Capture the cell that displays the provided text and extract its (x, y) central coordinate. 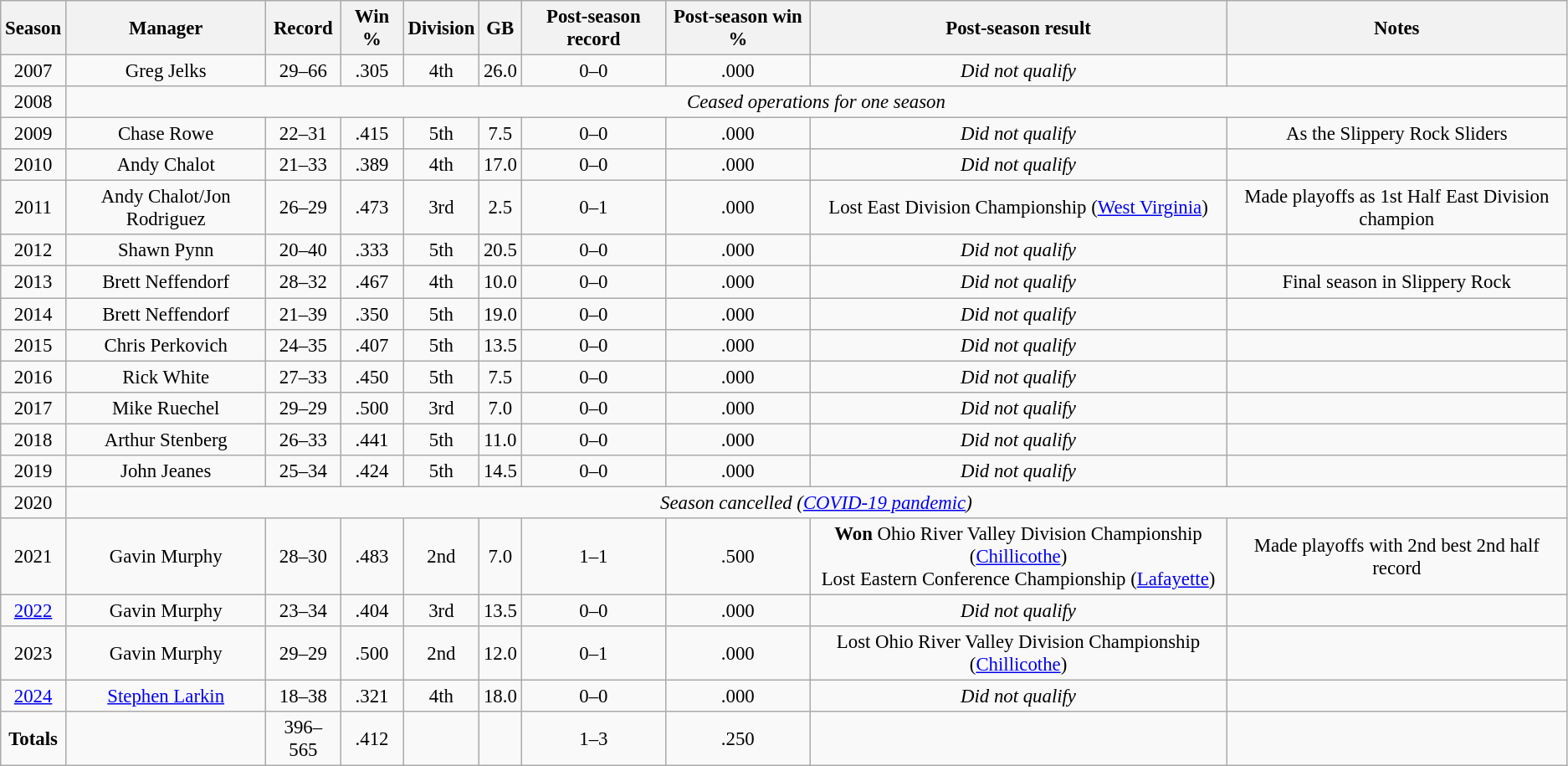
2011 (33, 208)
.450 (372, 377)
.467 (372, 282)
26–29 (303, 208)
Greg Jelks (166, 71)
2019 (33, 471)
.250 (738, 738)
2012 (33, 250)
Andy Chalot/Jon Rodriguez (166, 208)
Won Ohio River Valley Division Championship (Chillicothe) Lost Eastern Conference Championship (Lafayette) (1018, 557)
26–33 (303, 440)
23–34 (303, 610)
.424 (372, 471)
.321 (372, 697)
Division (441, 28)
Post-season record (594, 28)
Andy Chalot (166, 165)
2017 (33, 408)
20.5 (500, 250)
21–39 (303, 314)
Final season in Slippery Rock (1396, 282)
As the Slippery Rock Sliders (1396, 134)
.389 (372, 165)
Rick White (166, 377)
.412 (372, 738)
Notes (1396, 28)
.483 (372, 557)
14.5 (500, 471)
28–30 (303, 557)
27–33 (303, 377)
Lost East Division Championship (West Virginia) (1018, 208)
Post-season win % (738, 28)
1–1 (594, 557)
19.0 (500, 314)
2008 (33, 102)
Manager (166, 28)
Made playoffs as 1st Half East Division champion (1396, 208)
2009 (33, 134)
Stephen Larkin (166, 697)
.473 (372, 208)
2015 (33, 345)
Season cancelled (COVID-19 pandemic) (816, 502)
396–565 (303, 738)
1–3 (594, 738)
21–33 (303, 165)
.333 (372, 250)
2020 (33, 502)
2007 (33, 71)
Post-season result (1018, 28)
Season (33, 28)
2.5 (500, 208)
GB (500, 28)
24–35 (303, 345)
2024 (33, 697)
Totals (33, 738)
18.0 (500, 697)
2013 (33, 282)
.441 (372, 440)
Lost Ohio River Valley Division Championship (Chillicothe) (1018, 653)
18–38 (303, 697)
2021 (33, 557)
17.0 (500, 165)
2018 (33, 440)
.415 (372, 134)
Made playoffs with 2nd best 2nd half record (1396, 557)
10.0 (500, 282)
2023 (33, 653)
Chase Rowe (166, 134)
.407 (372, 345)
Ceased operations for one season (816, 102)
20–40 (303, 250)
Win % (372, 28)
Shawn Pynn (166, 250)
2022 (33, 610)
John Jeanes (166, 471)
2014 (33, 314)
Mike Ruechel (166, 408)
Chris Perkovich (166, 345)
12.0 (500, 653)
29–66 (303, 71)
11.0 (500, 440)
22–31 (303, 134)
25–34 (303, 471)
Record (303, 28)
.404 (372, 610)
26.0 (500, 71)
2016 (33, 377)
.305 (372, 71)
Arthur Stenberg (166, 440)
2010 (33, 165)
28–32 (303, 282)
.350 (372, 314)
